Output the (x, y) coordinate of the center of the cell containing the given text.  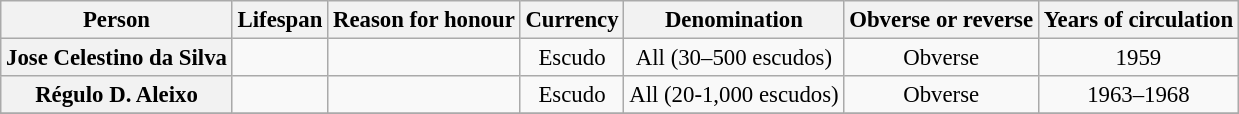
Obverse or reverse (941, 20)
Jose Celestino da Silva (116, 58)
Denomination (734, 20)
Lifespan (280, 20)
Person (116, 20)
1959 (1138, 58)
All (30–500 escudos) (734, 58)
Régulo D. Aleixo (116, 95)
Years of circulation (1138, 20)
Currency (572, 20)
All (20-1,000 escudos) (734, 95)
Reason for honour (424, 20)
1963–1968 (1138, 95)
